Detect which cell encompasses the target text, then output its (x, y) center coordinate. 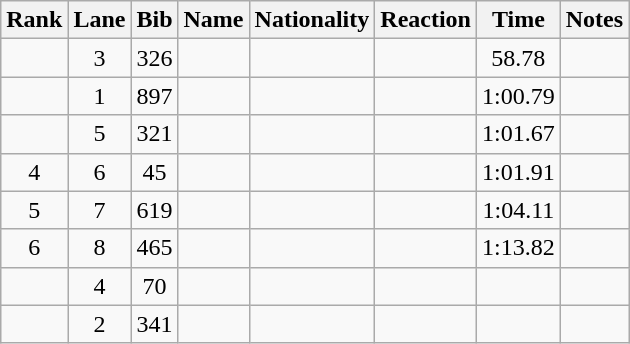
3 (100, 58)
1:00.79 (519, 96)
1:04.11 (519, 210)
1 (100, 96)
2 (100, 324)
Notes (594, 20)
321 (154, 134)
Bib (154, 20)
1:01.91 (519, 172)
326 (154, 58)
465 (154, 248)
Name (214, 20)
7 (100, 210)
619 (154, 210)
341 (154, 324)
Reaction (426, 20)
70 (154, 286)
Time (519, 20)
Nationality (312, 20)
1:01.67 (519, 134)
58.78 (519, 58)
Rank (34, 20)
8 (100, 248)
897 (154, 96)
1:13.82 (519, 248)
45 (154, 172)
Lane (100, 20)
